Provide the [X, Y] coordinate of the cell's center where the given text is located.  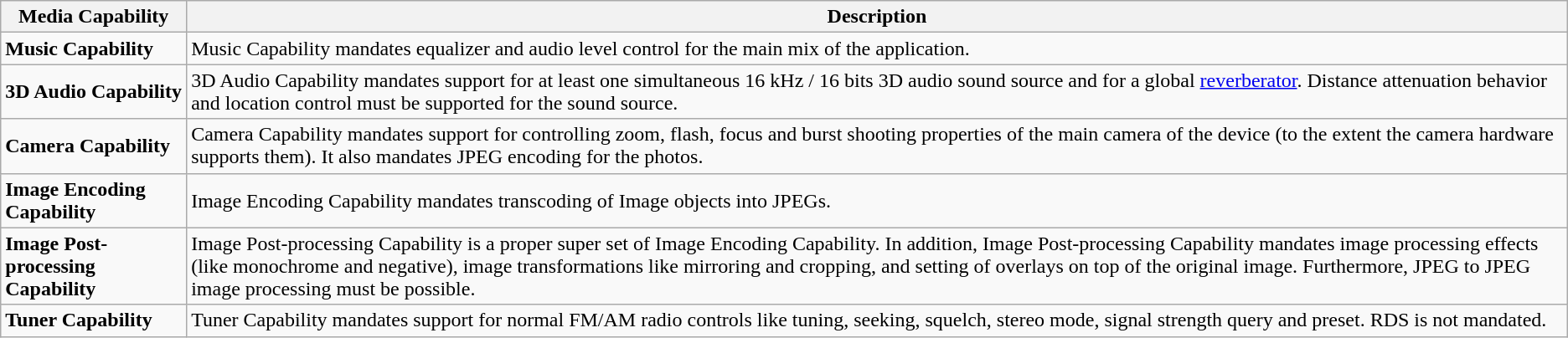
Music Capability [94, 49]
Description [878, 17]
Tuner Capability [94, 320]
Image Encoding Capability [94, 201]
Media Capability [94, 17]
Image Post-processing Capability [94, 266]
Camera Capability [94, 146]
Music Capability mandates equalizer and audio level control for the main mix of the application. [878, 49]
Image Encoding Capability mandates transcoding of Image objects into JPEGs. [878, 201]
3D Audio Capability [94, 92]
